Determine the (X, Y) coordinate at the center of the cell enclosing the given text.  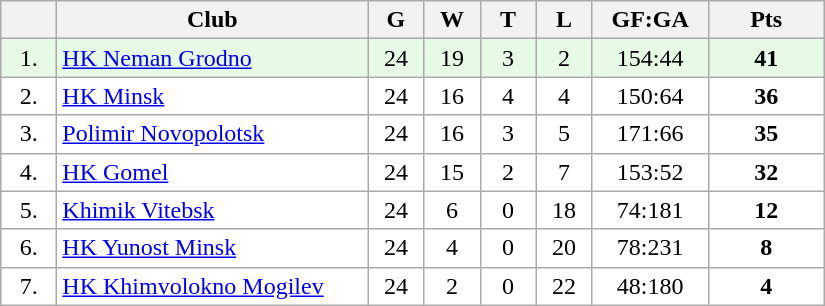
W (452, 20)
74:181 (650, 210)
20 (564, 248)
150:64 (650, 96)
HK Gomel (212, 172)
7. (29, 286)
L (564, 20)
35 (766, 134)
1. (29, 58)
G (396, 20)
18 (564, 210)
48:180 (650, 286)
HK Neman Grodno (212, 58)
6 (452, 210)
32 (766, 172)
78:231 (650, 248)
7 (564, 172)
GF:GA (650, 20)
36 (766, 96)
5 (564, 134)
41 (766, 58)
HK Khimvolokno Mogilev (212, 286)
19 (452, 58)
153:52 (650, 172)
2. (29, 96)
15 (452, 172)
T (508, 20)
Club (212, 20)
HK Minsk (212, 96)
22 (564, 286)
154:44 (650, 58)
Polimir Novopolotsk (212, 134)
4. (29, 172)
171:66 (650, 134)
3. (29, 134)
12 (766, 210)
HK Yunost Minsk (212, 248)
Pts (766, 20)
5. (29, 210)
8 (766, 248)
6. (29, 248)
Khimik Vitebsk (212, 210)
